Locate the cell with the specified text and output its [x, y] center coordinate. 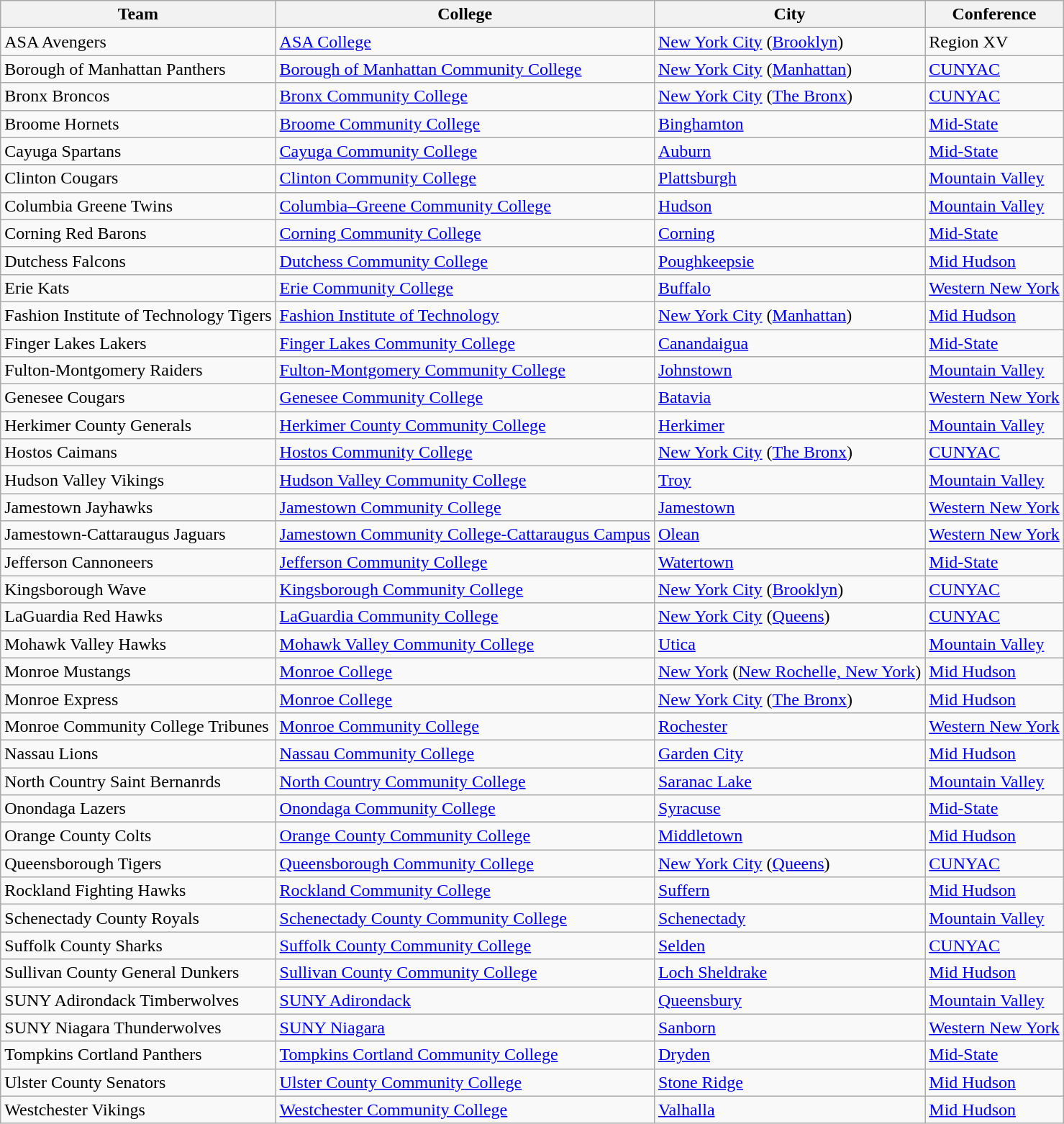
SUNY Niagara [465, 1028]
Canandaigua [789, 343]
Erie Community College [465, 288]
Poughkeepsie [789, 260]
City [789, 14]
ASA Avengers [138, 42]
Westchester Community College [465, 1110]
Kingsborough Wave [138, 589]
Erie Kats [138, 288]
Queensborough Community College [465, 864]
Rockland Fighting Hawks [138, 891]
Herkimer [789, 425]
LaGuardia Community College [465, 617]
Jamestown [789, 507]
Mohawk Valley Hawks [138, 644]
Mohawk Valley Community College [465, 644]
Onondaga Lazers [138, 809]
Region XV [994, 42]
Broome Community College [465, 124]
Ulster County Community College [465, 1082]
North Country Saint Bernanrds [138, 781]
College [465, 14]
Plattsburgh [789, 178]
Dutchess Community College [465, 260]
Borough of Manhattan Panthers [138, 69]
Columbia Greene Twins [138, 206]
LaGuardia Red Hawks [138, 617]
Clinton Cougars [138, 178]
Ulster County Senators [138, 1082]
Troy [789, 480]
Syracuse [789, 809]
Nassau Lions [138, 753]
Corning Red Barons [138, 233]
Conference [994, 14]
Schenectady County Community College [465, 918]
Sanborn [789, 1028]
Corning Community College [465, 233]
Cayuga Spartans [138, 151]
Utica [789, 644]
Valhalla [789, 1110]
Nassau Community College [465, 753]
Hudson [789, 206]
SUNY Adirondack Timberwolves [138, 1000]
Suffolk County Sharks [138, 946]
Hostos Community College [465, 453]
Bronx Broncos [138, 96]
Jamestown Community College [465, 507]
Queensbury [789, 1000]
Suffolk County Community College [465, 946]
Kingsborough Community College [465, 589]
Rockland Community College [465, 891]
Garden City [789, 753]
Herkimer County Community College [465, 425]
Stone Ridge [789, 1082]
Fashion Institute of Technology Tigers [138, 315]
Suffern [789, 891]
Watertown [789, 562]
Borough of Manhattan Community College [465, 69]
SUNY Niagara Thunderwolves [138, 1028]
Buffalo [789, 288]
Queensborough Tigers [138, 864]
Loch Sheldrake [789, 973]
Fulton-Montgomery Raiders [138, 371]
Monroe Community College Tribunes [138, 726]
Jamestown-Cattaraugus Jaguars [138, 535]
Corning [789, 233]
Saranac Lake [789, 781]
Broome Hornets [138, 124]
Finger Lakes Community College [465, 343]
Schenectady [789, 918]
Dutchess Falcons [138, 260]
Hostos Caimans [138, 453]
Genesee Cougars [138, 398]
Clinton Community College [465, 178]
Schenectady County Royals [138, 918]
Monroe Community College [465, 726]
Hudson Valley Community College [465, 480]
Jamestown Jayhawks [138, 507]
Tompkins Cortland Community College [465, 1055]
Fashion Institute of Technology [465, 315]
Rochester [789, 726]
Cayuga Community College [465, 151]
Sullivan County Community College [465, 973]
ASA College [465, 42]
North Country Community College [465, 781]
Herkimer County Generals [138, 425]
Batavia [789, 398]
Monroe Mustangs [138, 671]
Onondaga Community College [465, 809]
Sullivan County General Dunkers [138, 973]
SUNY Adirondack [465, 1000]
Genesee Community College [465, 398]
Olean [789, 535]
Jamestown Community College-Cattaraugus Campus [465, 535]
Selden [789, 946]
Westchester Vikings [138, 1110]
Columbia–Greene Community College [465, 206]
Auburn [789, 151]
Team [138, 14]
Orange County Community College [465, 836]
Finger Lakes Lakers [138, 343]
Jefferson Community College [465, 562]
Johnstown [789, 371]
Binghamton [789, 124]
New York (New Rochelle, New York) [789, 671]
Jefferson Cannoneers [138, 562]
Middletown [789, 836]
Bronx Community College [465, 96]
Fulton-Montgomery Community College [465, 371]
Dryden [789, 1055]
Monroe Express [138, 699]
Tompkins Cortland Panthers [138, 1055]
Orange County Colts [138, 836]
Hudson Valley Vikings [138, 480]
